From the cell containing the given text, extract its center point as (x, y) coordinate. 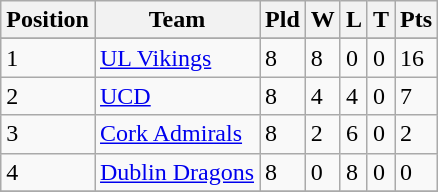
Pld (283, 20)
Position (48, 20)
6 (354, 134)
UCD (176, 96)
16 (416, 58)
Cork Admirals (176, 134)
T (380, 20)
3 (48, 134)
W (322, 20)
Pts (416, 20)
7 (416, 96)
Team (176, 20)
Dublin Dragons (176, 172)
1 (48, 58)
L (354, 20)
UL Vikings (176, 58)
